Return [x, y] of the center of cell containing provided text 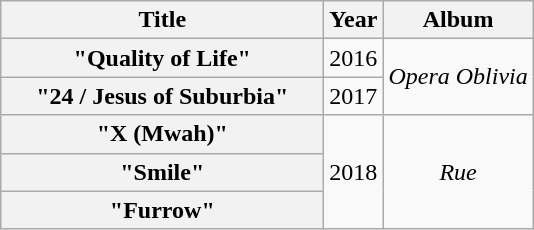
"X (Mwah)" [162, 134]
"Furrow" [162, 210]
Rue [458, 172]
Year [354, 20]
"24 / Jesus of Suburbia" [162, 96]
2018 [354, 172]
"Smile" [162, 172]
2017 [354, 96]
2016 [354, 58]
Opera Oblivia [458, 77]
"Quality of Life" [162, 58]
Title [162, 20]
Album [458, 20]
